Find where the given text appears and provide that cell's center as [X, Y] coordinate. 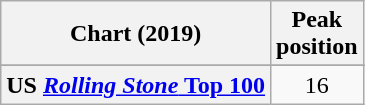
16 [317, 85]
US Rolling Stone Top 100 [136, 85]
Peakposition [317, 34]
Chart (2019) [136, 34]
